Scan for the cell matching the given text and deliver its [x, y] coordinate at center. 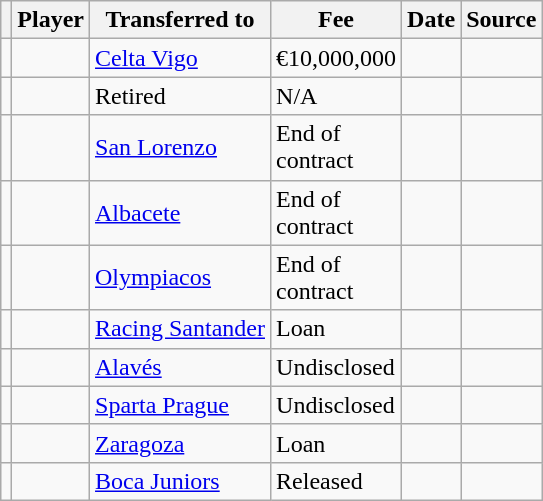
Racing Santander [180, 329]
Alavés [180, 367]
Boca Juniors [180, 481]
Source [502, 20]
Released [336, 481]
N/A [336, 96]
Retired [180, 96]
Olympiacos [180, 278]
€10,000,000 [336, 58]
San Lorenzo [180, 148]
Sparta Prague [180, 405]
Fee [336, 20]
Player [51, 20]
Celta Vigo [180, 58]
Albacete [180, 212]
Transferred to [180, 20]
Zaragoza [180, 443]
Date [432, 20]
